Pinpoint the cell where the given text exists, returning its [x, y] midpoint coordinate. 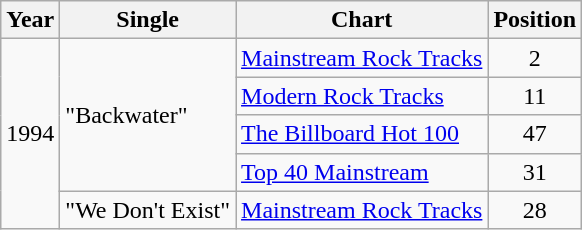
1994 [30, 134]
Chart [362, 20]
"We Don't Exist" [148, 210]
31 [535, 172]
Single [148, 20]
11 [535, 96]
"Backwater" [148, 115]
Top 40 Mainstream [362, 172]
Position [535, 20]
47 [535, 134]
Year [30, 20]
28 [535, 210]
The Billboard Hot 100 [362, 134]
2 [535, 58]
Modern Rock Tracks [362, 96]
